Identify which cell holds the provided text, then report its (x, y) central coordinate. 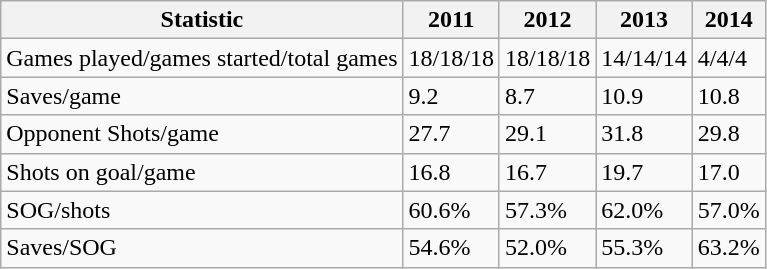
52.0% (547, 248)
Opponent Shots/game (202, 134)
60.6% (451, 210)
63.2% (728, 248)
17.0 (728, 172)
2012 (547, 20)
55.3% (644, 248)
57.0% (728, 210)
10.8 (728, 96)
8.7 (547, 96)
10.9 (644, 96)
4/4/4 (728, 58)
29.1 (547, 134)
9.2 (451, 96)
Statistic (202, 20)
54.6% (451, 248)
2013 (644, 20)
Games played/games started/total games (202, 58)
29.8 (728, 134)
SOG/shots (202, 210)
16.8 (451, 172)
31.8 (644, 134)
62.0% (644, 210)
2014 (728, 20)
14/14/14 (644, 58)
57.3% (547, 210)
16.7 (547, 172)
Saves/SOG (202, 248)
Saves/game (202, 96)
27.7 (451, 134)
2011 (451, 20)
19.7 (644, 172)
Shots on goal/game (202, 172)
